Find where the given text appears and provide that cell's center as [X, Y] coordinate. 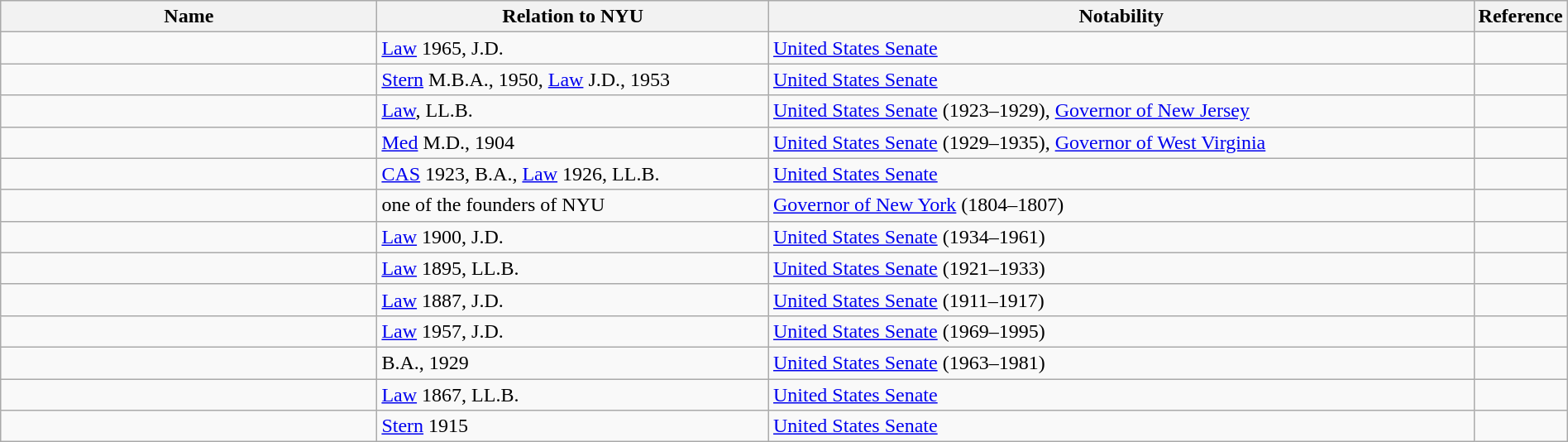
Law 1957, J.D. [573, 331]
B.A., 1929 [573, 363]
Stern 1915 [573, 426]
Name [189, 17]
Governor of New York (1804–1807) [1121, 205]
one of the founders of NYU [573, 205]
United States Senate (1969–1995) [1121, 331]
United States Senate (1934–1961) [1121, 237]
Stern M.B.A., 1950, Law J.D., 1953 [573, 79]
Reference [1520, 17]
Law 1900, J.D. [573, 237]
United States Senate (1921–1933) [1121, 268]
Med M.D., 1904 [573, 142]
Law 1867, LL.B. [573, 395]
United States Senate (1911–1917) [1121, 300]
United States Senate (1929–1935), Governor of West Virginia [1121, 142]
CAS 1923, B.A., Law 1926, LL.B. [573, 174]
Notability [1121, 17]
United States Senate (1963–1981) [1121, 363]
Relation to NYU [573, 17]
Law 1965, J.D. [573, 48]
Law 1887, J.D. [573, 300]
Law 1895, LL.B. [573, 268]
United States Senate (1923–1929), Governor of New Jersey [1121, 111]
Law, LL.B. [573, 111]
